Identify which cell holds the provided text, then report its (x, y) central coordinate. 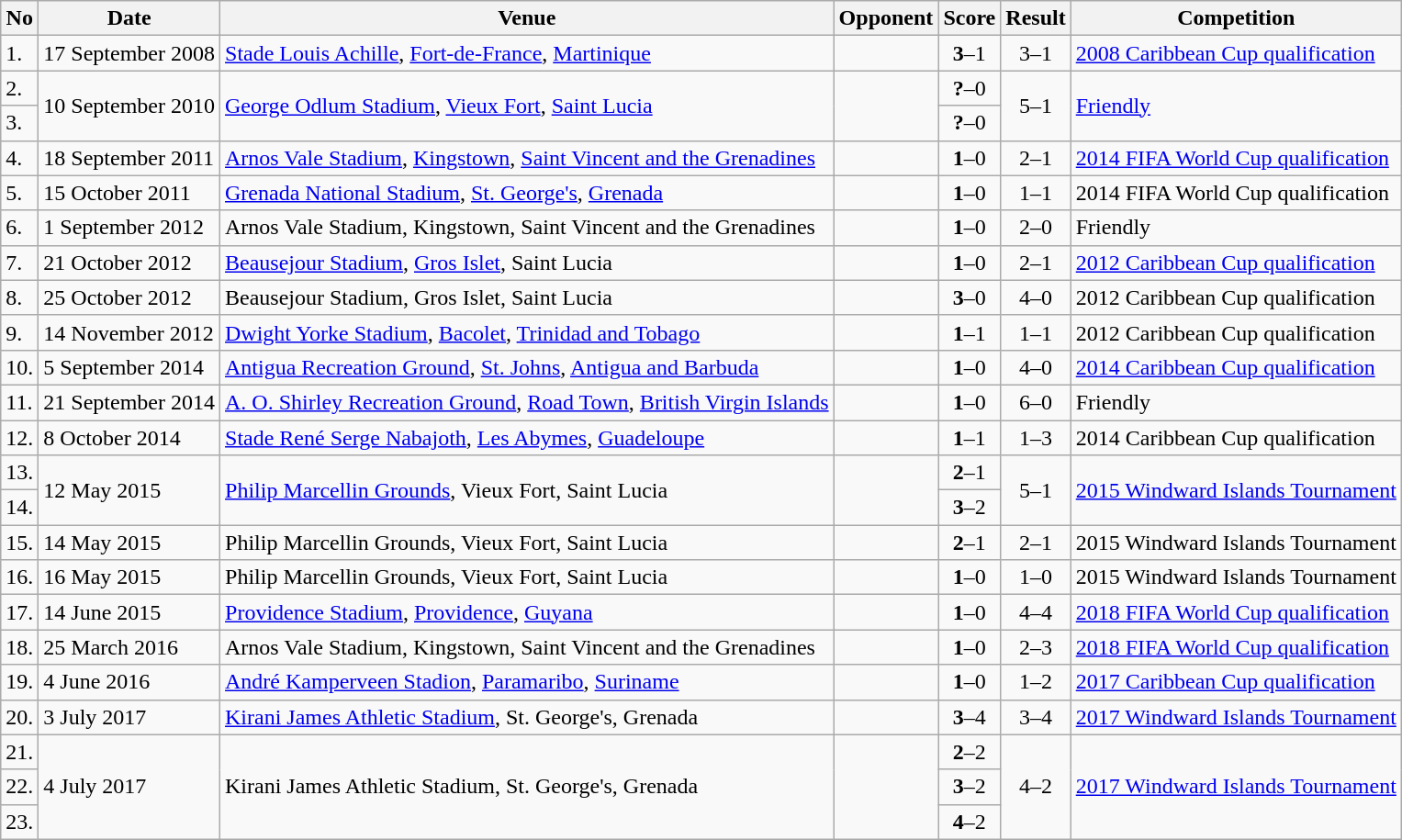
2008 Caribbean Cup qualification (1236, 53)
23. (20, 822)
1 September 2012 (129, 228)
19. (20, 682)
18. (20, 647)
Competition (1236, 18)
14 June 2015 (129, 612)
22. (20, 787)
George Odlum Stadium, Vieux Fort, Saint Lucia (527, 106)
4. (20, 158)
4 June 2016 (129, 682)
6. (20, 228)
5 September 2014 (129, 367)
17. (20, 612)
No (20, 18)
Score (970, 18)
21 September 2014 (129, 402)
2–0 (1036, 228)
4 July 2017 (129, 787)
1–2 (1036, 682)
Opponent (886, 18)
20. (20, 717)
Providence Stadium, Providence, Guyana (527, 612)
2. (20, 88)
10. (20, 367)
14 November 2012 (129, 332)
8 October 2014 (129, 438)
3–0 (970, 297)
15 October 2011 (129, 193)
2–2 (970, 752)
21. (20, 752)
4–4 (1036, 612)
Dwight Yorke Stadium, Bacolet, Trinidad and Tobago (527, 332)
12. (20, 438)
8. (20, 297)
1–3 (1036, 438)
17 September 2008 (129, 53)
Venue (527, 18)
13. (20, 473)
Result (1036, 18)
21 October 2012 (129, 263)
3 July 2017 (129, 717)
12 May 2015 (129, 490)
1. (20, 53)
A. O. Shirley Recreation Ground, Road Town, British Virgin Islands (527, 402)
25 October 2012 (129, 297)
10 September 2010 (129, 106)
Grenada National Stadium, St. George's, Grenada (527, 193)
Stade Louis Achille, Fort-de-France, Martinique (527, 53)
25 March 2016 (129, 647)
16 May 2015 (129, 577)
2017 Caribbean Cup qualification (1236, 682)
16. (20, 577)
6–0 (1036, 402)
14. (20, 508)
Antigua Recreation Ground, St. Johns, Antigua and Barbuda (527, 367)
15. (20, 543)
3. (20, 123)
11. (20, 402)
9. (20, 332)
14 May 2015 (129, 543)
2–3 (1036, 647)
18 September 2011 (129, 158)
7. (20, 263)
André Kamperveen Stadion, Paramaribo, Suriname (527, 682)
Date (129, 18)
5. (20, 193)
Stade René Serge Nabajoth, Les Abymes, Guadeloupe (527, 438)
